Determine the (x, y) coordinate at the center of the cell enclosing the given text.  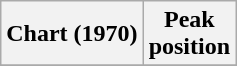
Chart (1970) (72, 34)
Peakposition (189, 34)
